Pinpoint the cell where the given text exists, returning its (X, Y) midpoint coordinate. 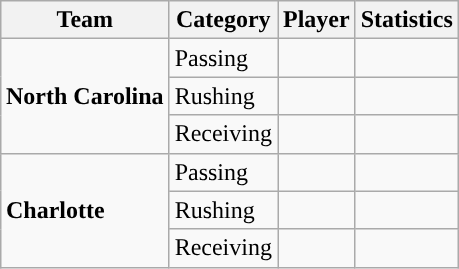
Statistics (406, 20)
Charlotte (84, 210)
Player (317, 20)
Team (84, 20)
Category (223, 20)
North Carolina (84, 96)
